Identify which cell holds the provided text, then report its (x, y) central coordinate. 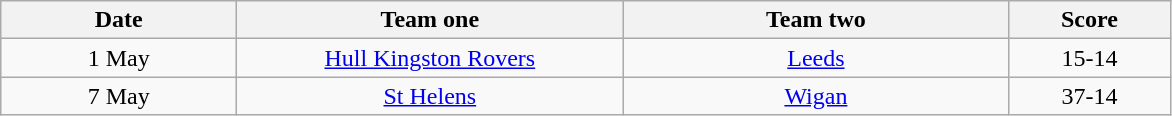
37-14 (1090, 96)
15-14 (1090, 58)
1 May (119, 58)
St Helens (430, 96)
Wigan (816, 96)
Hull Kingston Rovers (430, 58)
7 May (119, 96)
Team one (430, 20)
Leeds (816, 58)
Score (1090, 20)
Team two (816, 20)
Date (119, 20)
